Output the [x, y] coordinate of the center of the cell containing the given text.  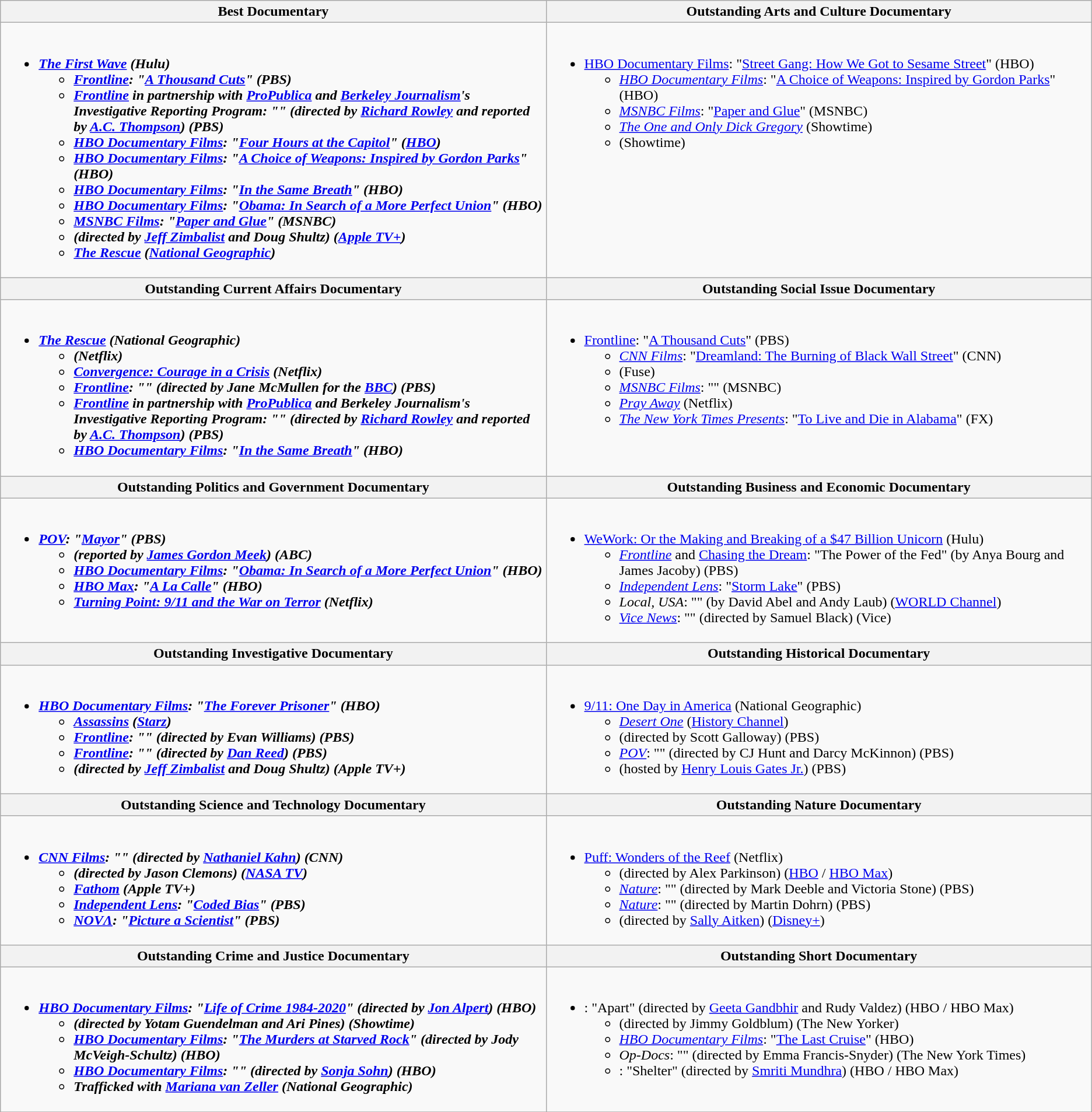
Best Documentary [273, 12]
Outstanding Historical Documentary [819, 654]
Outstanding Science and Technology Documentary [273, 805]
Outstanding Nature Documentary [819, 805]
Outstanding Politics and Government Documentary [273, 487]
Outstanding Crime and Justice Documentary [273, 956]
Outstanding Current Affairs Documentary [273, 289]
Outstanding Short Documentary [819, 956]
Outstanding Investigative Documentary [273, 654]
Outstanding Business and Economic Documentary [819, 487]
Outstanding Arts and Culture Documentary [819, 12]
Outstanding Social Issue Documentary [819, 289]
